Output the (X, Y) coordinate of the center of the cell containing the given text.  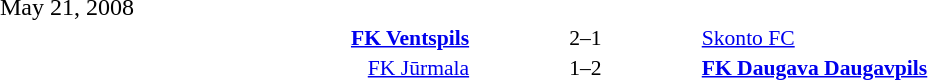
2–1 (586, 38)
